Determine the (x, y) coordinate at the center of the cell enclosing the given text.  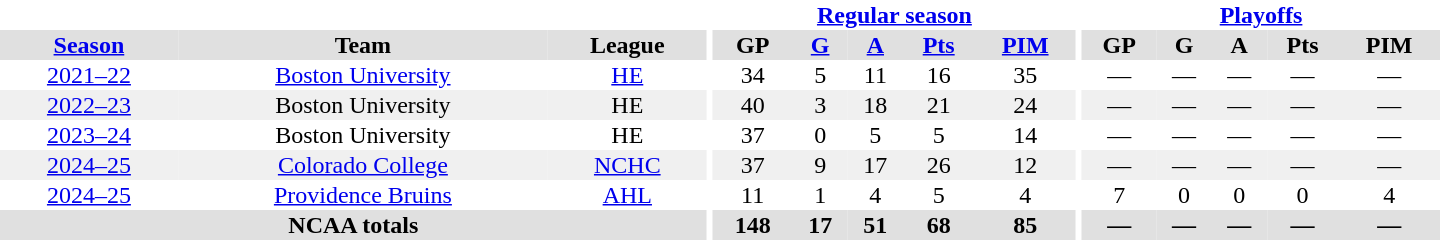
Colorado College (363, 165)
12 (1025, 165)
14 (1025, 135)
68 (939, 225)
7 (1119, 195)
34 (753, 75)
2022–23 (89, 105)
League (628, 45)
148 (753, 225)
NCAA totals (354, 225)
Regular season (894, 15)
AHL (628, 195)
2023–24 (89, 135)
Season (89, 45)
16 (939, 75)
18 (876, 105)
2021–22 (89, 75)
85 (1025, 225)
1 (820, 195)
Providence Bruins (363, 195)
3 (820, 105)
21 (939, 105)
26 (939, 165)
24 (1025, 105)
51 (876, 225)
Team (363, 45)
Playoffs (1261, 15)
40 (753, 105)
9 (820, 165)
35 (1025, 75)
NCHC (628, 165)
